Provide the (x, y) coordinate of the cell's center where the given text is located.  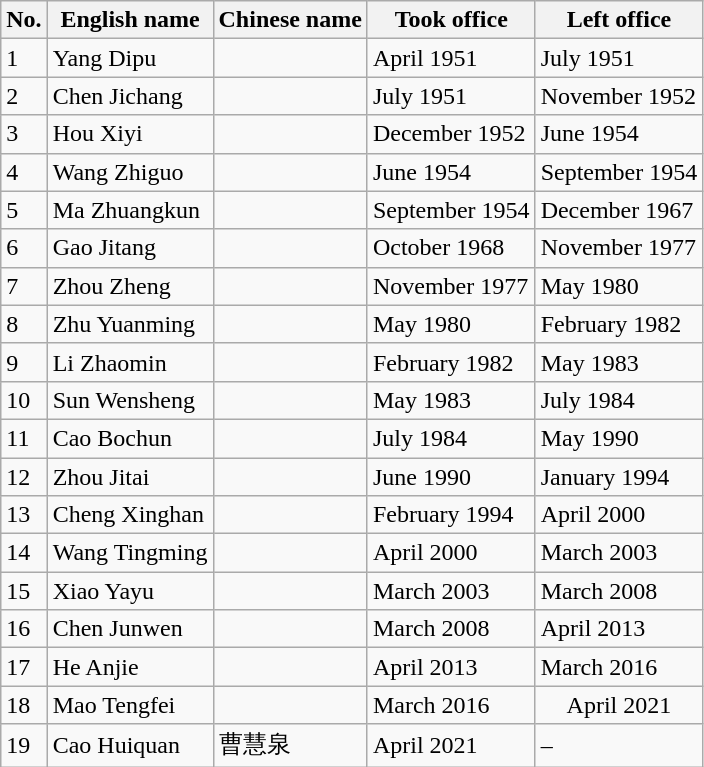
December 1952 (451, 134)
8 (24, 324)
15 (24, 591)
Wang Zhiguo (130, 172)
Zhu Yuanming (130, 324)
February 1994 (451, 515)
Sun Wensheng (130, 400)
Xiao Yayu (130, 591)
Cao Huiquan (130, 746)
1 (24, 58)
Yang Dipu (130, 58)
No. (24, 20)
December 1967 (619, 210)
June 1990 (451, 477)
19 (24, 746)
Gao Jitang (130, 248)
Hou Xiyi (130, 134)
9 (24, 362)
2 (24, 96)
6 (24, 248)
Chen Junwen (130, 629)
November 1952 (619, 96)
Cao Bochun (130, 438)
October 1968 (451, 248)
Took office (451, 20)
Left office (619, 20)
Wang Tingming (130, 553)
17 (24, 667)
曹慧泉 (290, 746)
5 (24, 210)
January 1994 (619, 477)
May 1990 (619, 438)
Cheng Xinghan (130, 515)
He Anjie (130, 667)
Chinese name (290, 20)
Chen Jichang (130, 96)
7 (24, 286)
10 (24, 400)
11 (24, 438)
Zhou Zheng (130, 286)
3 (24, 134)
– (619, 746)
April 1951 (451, 58)
4 (24, 172)
18 (24, 705)
13 (24, 515)
Ma Zhuangkun (130, 210)
Zhou Jitai (130, 477)
12 (24, 477)
Li Zhaomin (130, 362)
Mao Tengfei (130, 705)
16 (24, 629)
English name (130, 20)
14 (24, 553)
